Identify which cell holds the provided text, then report its [x, y] central coordinate. 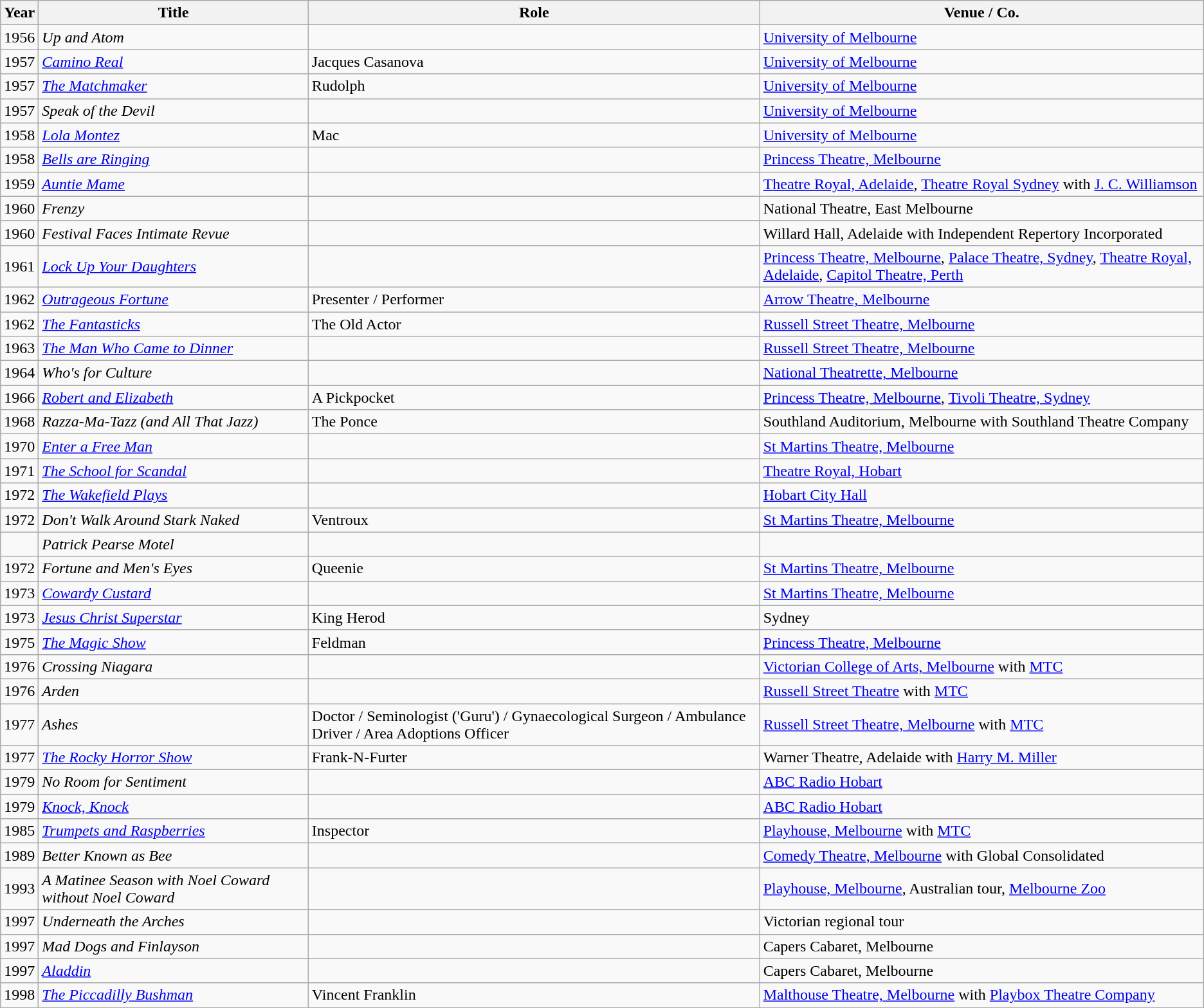
Auntie Mame [174, 184]
The Man Who Came to Dinner [174, 349]
Feldman [534, 642]
Mac [534, 135]
Mad Dogs and Finlayson [174, 946]
Who's for Culture [174, 373]
1985 [19, 831]
Robert and Elizabeth [174, 398]
Crossing Niagara [174, 666]
Enter a Free Man [174, 446]
Malthouse Theatre, Melbourne with Playbox Theatre Company [981, 995]
Don't Walk Around Stark Naked [174, 520]
Inspector [534, 831]
Presenter / Performer [534, 299]
Ashes [174, 724]
National Theatrette, Melbourne [981, 373]
The School for Scandal [174, 471]
Jacques Casanova [534, 62]
The Piccadilly Bushman [174, 995]
Princess Theatre, Melbourne, Palace Theatre, Sydney, Theatre Royal, Adelaide, Capitol Theatre, Perth [981, 266]
Role [534, 13]
Willard Hall, Adelaide with Independent Repertory Incorporated [981, 233]
Ventroux [534, 520]
The Magic Show [174, 642]
Better Known as Bee [174, 856]
Patrick Pearse Motel [174, 544]
The Old Actor [534, 324]
1963 [19, 349]
Playhouse, Melbourne, Australian tour, Melbourne Zoo [981, 889]
Knock, Knock [174, 807]
1970 [19, 446]
1966 [19, 398]
Cowardy Custard [174, 593]
1998 [19, 995]
Razza-Ma-Tazz (and All That Jazz) [174, 422]
Trumpets and Raspberries [174, 831]
Southland Auditorium, Melbourne with Southland Theatre Company [981, 422]
A Pickpocket [534, 398]
Fortune and Men's Eyes [174, 569]
Russell Street Theatre, Melbourne with MTC [981, 724]
Russell Street Theatre with MTC [981, 691]
Lock Up Your Daughters [174, 266]
Festival Faces Intimate Revue [174, 233]
1993 [19, 889]
Playhouse, Melbourne with MTC [981, 831]
1956 [19, 37]
Frank-N-Furter [534, 758]
1975 [19, 642]
Bells are Ringing [174, 160]
The Ponce [534, 422]
Rudolph [534, 86]
1964 [19, 373]
Underneath the Arches [174, 922]
Victorian College of Arts, Melbourne with MTC [981, 666]
Venue / Co. [981, 13]
Queenie [534, 569]
The Fantasticks [174, 324]
The Matchmaker [174, 86]
Outrageous Fortune [174, 299]
1971 [19, 471]
Title [174, 13]
No Room for Sentiment [174, 782]
The Rocky Horror Show [174, 758]
Princess Theatre, Melbourne, Tivoli Theatre, Sydney [981, 398]
Victorian regional tour [981, 922]
National Theatre, East Melbourne [981, 208]
1968 [19, 422]
1959 [19, 184]
Sydney [981, 618]
The Wakefield Plays [174, 495]
Vincent Franklin [534, 995]
Hobart City Hall [981, 495]
Arrow Theatre, Melbourne [981, 299]
Frenzy [174, 208]
Speak of the Devil [174, 111]
1989 [19, 856]
Camino Real [174, 62]
Theatre Royal, Hobart [981, 471]
Up and Atom [174, 37]
King Herod [534, 618]
Aladdin [174, 971]
Lola Montez [174, 135]
Comedy Theatre, Melbourne with Global Consolidated [981, 856]
A Matinee Season with Noel Coward without Noel Coward [174, 889]
Arden [174, 691]
1961 [19, 266]
Jesus Christ Superstar [174, 618]
Doctor / Seminologist ('Guru') / Gynaecological Surgeon / Ambulance Driver / Area Adoptions Officer [534, 724]
Year [19, 13]
Theatre Royal, Adelaide, Theatre Royal Sydney with J. C. Williamson [981, 184]
Warner Theatre, Adelaide with Harry M. Miller [981, 758]
